Pinpoint the cell where the given text exists, returning its (x, y) midpoint coordinate. 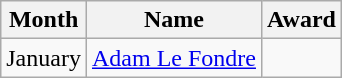
Name (174, 20)
Month (44, 20)
Adam Le Fondre (174, 58)
January (44, 58)
Award (301, 20)
